Detect which cell encompasses the target text, then output its (X, Y) center coordinate. 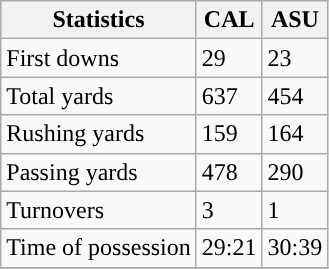
29 (229, 58)
CAL (229, 20)
Time of possession (99, 248)
637 (229, 96)
164 (295, 134)
Turnovers (99, 210)
454 (295, 96)
Total yards (99, 96)
30:39 (295, 248)
23 (295, 58)
ASU (295, 20)
478 (229, 172)
Rushing yards (99, 134)
Statistics (99, 20)
1 (295, 210)
Passing yards (99, 172)
290 (295, 172)
3 (229, 210)
159 (229, 134)
First downs (99, 58)
29:21 (229, 248)
